Output the [x, y] coordinate of the center of the cell containing the given text.  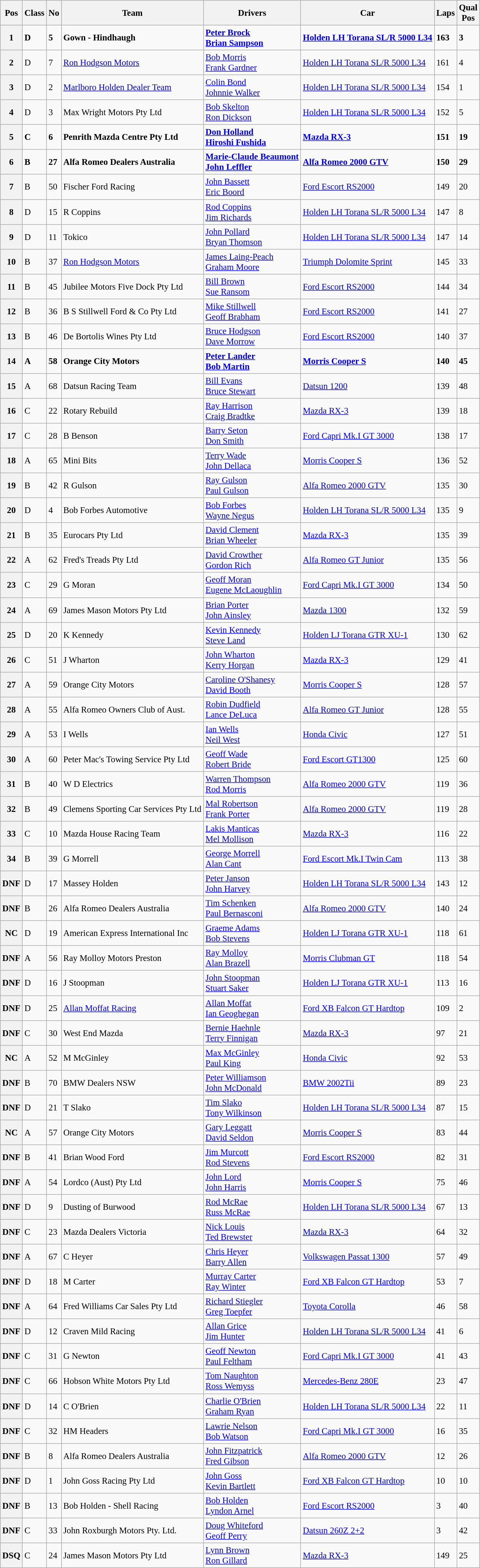
Bill Evans Bruce Stewart [253, 386]
129 [446, 659]
John Goss Kevin Bartlett [253, 1481]
John Stoopman Stuart Saker [253, 983]
Robin Dudfield Lance DeLuca [253, 709]
47 [468, 1381]
38 [468, 859]
143 [446, 884]
John Lord John Harris [253, 1182]
Ray Harrison Craig Bradtke [253, 411]
Peter Janson John Harvey [253, 884]
Rod McRae Russ McRae [253, 1207]
116 [446, 834]
M McGinley [132, 1058]
John Goss Racing Pty Ltd [132, 1481]
70 [54, 1082]
George Morrell Alan Cant [253, 859]
125 [446, 760]
Kevin Kennedy Steve Land [253, 635]
I Wells [132, 734]
Datsun 1200 [367, 386]
Bob Forbes Automotive [132, 511]
Mazda Dealers Victoria [132, 1232]
Bob Holden Lyndon Arnel [253, 1506]
141 [446, 311]
Pos [12, 13]
163 [446, 38]
Gary Leggatt David Seldon [253, 1132]
Volkswagen Passat 1300 [367, 1257]
Graeme Adams Bob Stevens [253, 934]
Car [367, 13]
Datsun 260Z 2+2 [367, 1531]
Tim Schenken Paul Bernasconi [253, 908]
John Bassett Eric Boord [253, 187]
G Newton [132, 1357]
Allan Moffat Racing [132, 1008]
Rod Coppins Jim Richards [253, 212]
97 [446, 1033]
Caroline O'Shanesy David Booth [253, 685]
Tom Naughton Ross Wemyss [253, 1381]
Ian Wells Neil West [253, 734]
145 [446, 262]
Jubilee Motors Five Dock Pty Ltd [132, 287]
144 [446, 287]
Mal Robertson Frank Porter [253, 809]
66 [54, 1381]
Team [132, 13]
R Gulson [132, 485]
89 [446, 1082]
Mini Bits [132, 461]
68 [54, 386]
C O'Brien [132, 1406]
Allan Moffat Ian Geoghegan [253, 1008]
Mike Stillwell Geoff Brabham [253, 311]
Massey Holden [132, 884]
BMW Dealers NSW [132, 1082]
W D Electrics [132, 784]
Lordco (Aust) Pty Ltd [132, 1182]
Warren Thompson Rod Morris [253, 784]
Clemens Sporting Car Services Pty Ltd [132, 809]
K Kennedy [132, 635]
150 [446, 162]
M Carter [132, 1282]
44 [468, 1132]
Rotary Rebuild [132, 411]
Max Wright Motors Pty Ltd [132, 112]
James Laing-Peach Graham Moore [253, 262]
Mercedes-Benz 280E [367, 1381]
Ford Escort GT1300 [367, 760]
Peter Brock Brian Sampson [253, 38]
Mazda House Racing Team [132, 834]
152 [446, 112]
130 [446, 635]
Nick Louis Ted Brewster [253, 1232]
Laps [446, 13]
127 [446, 734]
Bill Brown Sue Ransom [253, 287]
Ray Gulson Paul Gulson [253, 485]
Gown - Hindhaugh [132, 38]
John Pollard Bryan Thomson [253, 236]
48 [468, 386]
Tim Slako Tony Wilkinson [253, 1108]
Dusting of Burwood [132, 1207]
Chris Heyer Barry Allen [253, 1257]
J Wharton [132, 659]
87 [446, 1108]
No [54, 13]
BMW 2002Tii [367, 1082]
61 [468, 934]
Charlie O'Brien Graham Ryan [253, 1406]
Peter Williamson John McDonald [253, 1082]
B Benson [132, 436]
Datsun Racing Team [132, 386]
G Morrell [132, 859]
B S Stillwell Ford & Co Pty Ltd [132, 311]
Barry Seton Don Smith [253, 436]
Fred Williams Car Sales Pty Ltd [132, 1306]
Peter Mac's Towing Service Pty Ltd [132, 760]
Ray Molloy Motors Preston [132, 958]
R Coppins [132, 212]
Max McGinley Paul King [253, 1058]
West End Mazda [132, 1033]
Hobson White Motors Pty Ltd [132, 1381]
Morris Clubman GT [367, 958]
Drivers [253, 13]
161 [446, 62]
Tokico [132, 236]
Bob Holden - Shell Racing [132, 1506]
136 [446, 461]
83 [446, 1132]
DSQ [12, 1555]
Bob Forbes Wayne Negus [253, 511]
Craven Mild Racing [132, 1331]
Bob Morris Frank Gardner [253, 62]
Lynn Brown Ron Gillard [253, 1555]
82 [446, 1157]
G Moran [132, 585]
Geoff Moran Eugene McLaoughlin [253, 585]
Brian Wood Ford [132, 1157]
Fischer Ford Racing [132, 187]
Toyota Corolla [367, 1306]
109 [446, 1008]
Ray Molloy Alan Brazell [253, 958]
Lakis Manticas Mel Mollison [253, 834]
75 [446, 1182]
43 [468, 1357]
J Stoopman [132, 983]
Jim Murcott Rod Stevens [253, 1157]
John Roxburgh Motors Pty. Ltd. [132, 1531]
Ford Escort Mk.I Twin Cam [367, 859]
154 [446, 88]
Bernie Haehnle Terry Finnigan [253, 1033]
Marlboro Holden Dealer Team [132, 88]
151 [446, 137]
Peter Lander Bob Martin [253, 361]
Doug Whiteford Geoff Perry [253, 1531]
QualPos [468, 13]
Brian Porter John Ainsley [253, 610]
Geoff Newton Paul Feltham [253, 1357]
Bruce Hodgson Dave Morrow [253, 337]
Class [35, 13]
T Slako [132, 1108]
David Crowther Gordon Rich [253, 560]
HM Headers [132, 1431]
Allan Grice Jim Hunter [253, 1331]
134 [446, 585]
69 [54, 610]
John Wharton Kerry Horgan [253, 659]
Triumph Dolomite Sprint [367, 262]
92 [446, 1058]
Fred's Treads Pty Ltd [132, 560]
Terry Wade John Dellaca [253, 461]
De Bortolis Wines Pty Ltd [132, 337]
65 [54, 461]
Alfa Romeo Owners Club of Aust. [132, 709]
Murray Carter Ray Winter [253, 1282]
Richard Stiegler Greg Toepfer [253, 1306]
Don Holland Hiroshi Fushida [253, 137]
American Express International Inc [132, 934]
Eurocars Pty Ltd [132, 535]
C Heyer [132, 1257]
Lawrie Nelson Bob Watson [253, 1431]
David Clement Brian Wheeler [253, 535]
Bob Skelton Ron Dickson [253, 112]
John Fitzpatrick Fred Gibson [253, 1456]
132 [446, 610]
Colin Bond Johnnie Walker [253, 88]
Geoff Wade Robert Bride [253, 760]
Marie-Claude Beaumont John Leffler [253, 162]
Penrith Mazda Centre Pty Ltd [132, 137]
Mazda 1300 [367, 610]
138 [446, 436]
